Extract the (x, y) coordinate from the center of the cell holding the provided text.  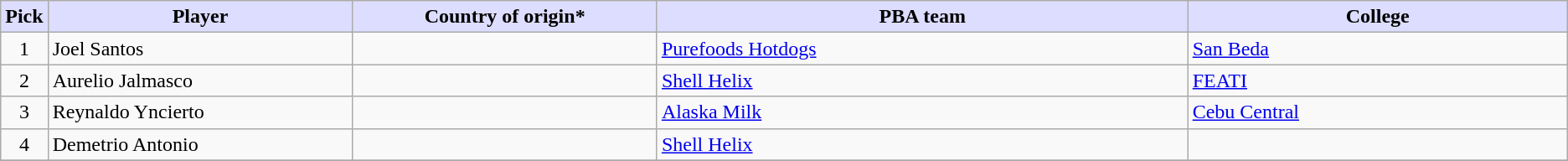
Demetrio Antonio (200, 144)
San Beda (1377, 49)
College (1377, 17)
Alaska Milk (922, 112)
Reynaldo Yncierto (200, 112)
Player (200, 17)
FEATI (1377, 80)
1 (24, 49)
PBA team (922, 17)
2 (24, 80)
Pick (24, 17)
4 (24, 144)
3 (24, 112)
Purefoods Hotdogs (922, 49)
Country of origin* (505, 17)
Aurelio Jalmasco (200, 80)
Cebu Central (1377, 112)
Joel Santos (200, 49)
